Detect which cell encompasses the target text, then output its [X, Y] center coordinate. 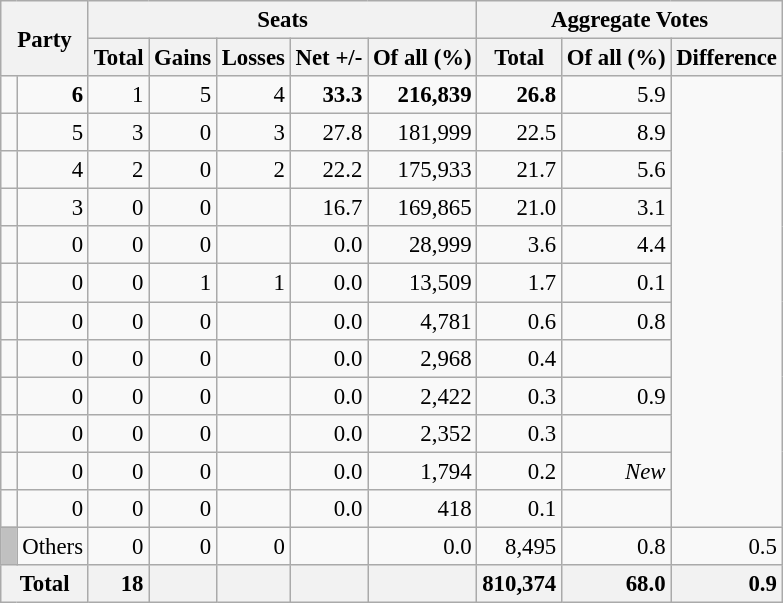
418 [422, 509]
Difference [726, 58]
1.7 [520, 283]
22.5 [520, 133]
Losses [253, 58]
18 [118, 584]
28,999 [422, 245]
16.7 [328, 208]
68.0 [616, 584]
2,422 [422, 396]
3.6 [520, 245]
169,865 [422, 208]
13,509 [422, 283]
0.4 [520, 358]
8,495 [520, 546]
2,968 [422, 358]
Party [45, 38]
0.6 [520, 321]
5.9 [616, 95]
216,839 [422, 95]
27.8 [328, 133]
810,374 [520, 584]
Net +/- [328, 58]
2,352 [422, 433]
New [616, 471]
26.8 [520, 95]
0.5 [726, 546]
33.3 [328, 95]
Gains [183, 58]
21.7 [520, 170]
4.4 [616, 245]
175,933 [422, 170]
21.0 [520, 208]
Aggregate Votes [630, 20]
Seats [282, 20]
4,781 [422, 321]
6 [52, 95]
5.6 [616, 170]
181,999 [422, 133]
0.2 [520, 471]
3.1 [616, 208]
1,794 [422, 471]
Others [52, 546]
8.9 [616, 133]
22.2 [328, 170]
